Determine the (X, Y) coordinate at the center of the cell enclosing the given text.  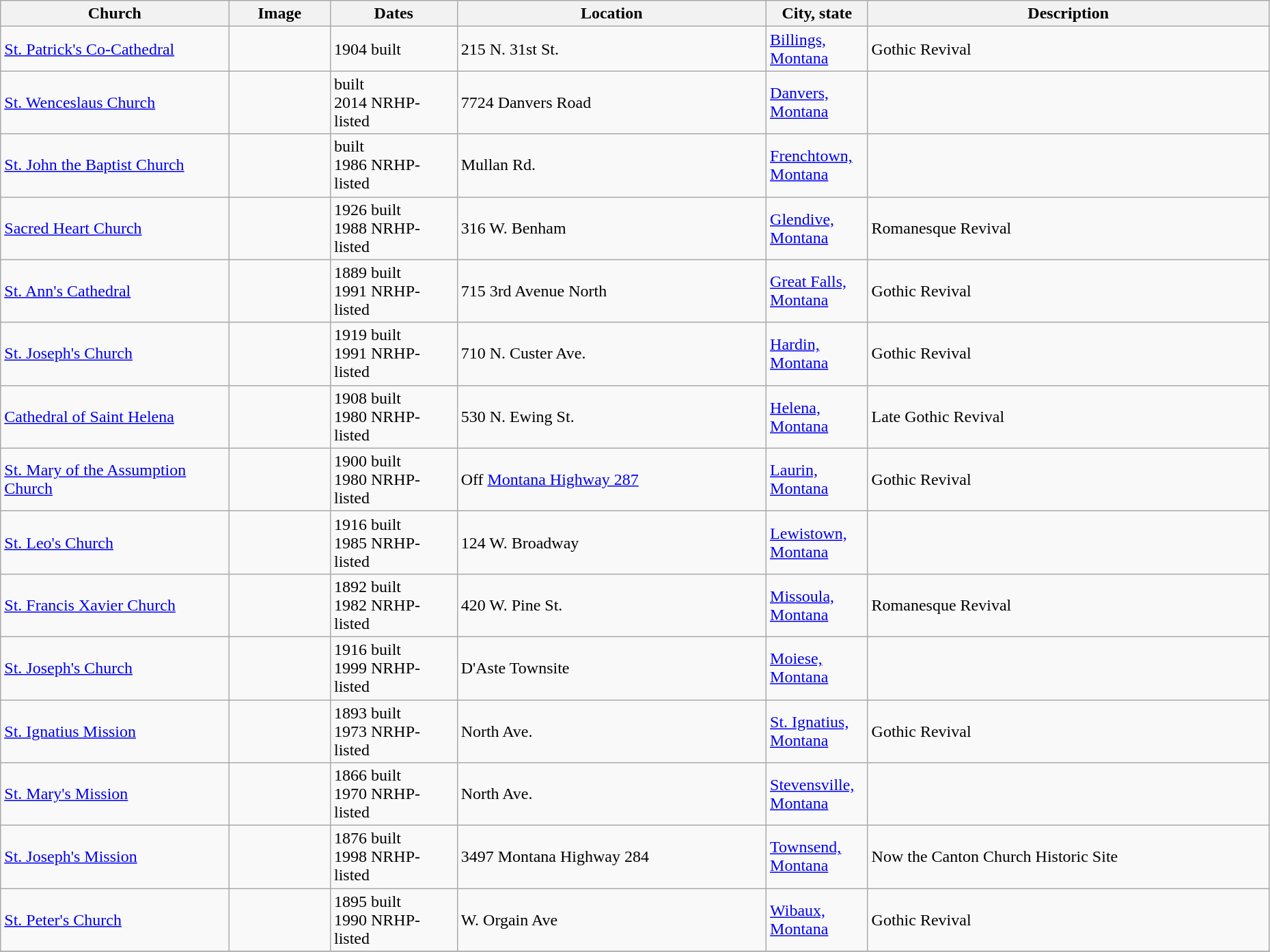
D'Aste Townsite (611, 668)
Hardin, Montana (817, 354)
built2014 NRHP-listed (394, 102)
Cathedral of Saint Helena (115, 417)
Location (611, 14)
Laurin, Montana (817, 479)
Church (115, 14)
1919 built1991 NRHP-listed (394, 354)
1916 built1985 NRHP-listed (394, 542)
Moiese, Montana (817, 668)
W. Orgain Ave (611, 920)
420 W. Pine St. (611, 605)
Helena, Montana (817, 417)
St. Mary's Mission (115, 794)
St. Ignatius, Montana (817, 731)
Description (1068, 14)
1889 built1991 NRHP-listed (394, 291)
1916 built1999 NRHP-listed (394, 668)
City, state (817, 14)
Danvers, Montana (817, 102)
1926 built1988 NRHP-listed (394, 228)
Great Falls, Montana (817, 291)
St. Joseph's Mission (115, 857)
St. Peter's Church (115, 920)
1866 built1970 NRHP-listed (394, 794)
715 3rd Avenue North (611, 291)
St. John the Baptist Church (115, 165)
1908 built1980 NRHP-listed (394, 417)
Stevensville, Montana (817, 794)
316 W. Benham (611, 228)
St. Mary of the Assumption Church (115, 479)
Now the Canton Church Historic Site (1068, 857)
1900 built1980 NRHP-listed (394, 479)
710 N. Custer Ave. (611, 354)
1904 built (394, 49)
Dates (394, 14)
1895 built1990 NRHP-listed (394, 920)
Frenchtown, Montana (817, 165)
St. Ann's Cathedral (115, 291)
Missoula, Montana (817, 605)
1876 built1998 NRHP-listed (394, 857)
1892 built1982 NRHP-listed (394, 605)
3497 Montana Highway 284 (611, 857)
St. Ignatius Mission (115, 731)
Off Montana Highway 287 (611, 479)
St. Francis Xavier Church (115, 605)
Late Gothic Revival (1068, 417)
Glendive, Montana (817, 228)
built1986 NRHP-listed (394, 165)
530 N. Ewing St. (611, 417)
7724 Danvers Road (611, 102)
Billings, Montana (817, 49)
124 W. Broadway (611, 542)
215 N. 31st St. (611, 49)
St. Wenceslaus Church (115, 102)
St. Patrick's Co-Cathedral (115, 49)
Townsend, Montana (817, 857)
Wibaux, Montana (817, 920)
Image (280, 14)
Mullan Rd. (611, 165)
Sacred Heart Church (115, 228)
Lewistown, Montana (817, 542)
1893 built1973 NRHP-listed (394, 731)
St. Leo's Church (115, 542)
